Identify which cell holds the provided text, then report its [X, Y] central coordinate. 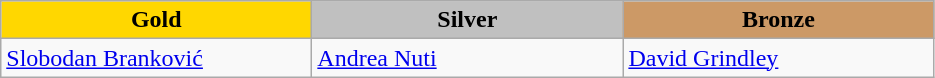
Silver [468, 20]
Gold [156, 20]
Andrea Nuti [468, 58]
Bronze [778, 20]
David Grindley [778, 58]
Slobodan Branković [156, 58]
